Pinpoint the cell where the given text exists, returning its [X, Y] midpoint coordinate. 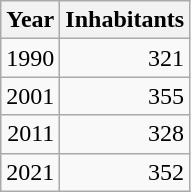
2001 [30, 96]
352 [125, 172]
321 [125, 58]
2021 [30, 172]
Inhabitants [125, 20]
1990 [30, 58]
355 [125, 96]
2011 [30, 134]
Year [30, 20]
328 [125, 134]
